Return (X, Y) of the center of cell containing provided text 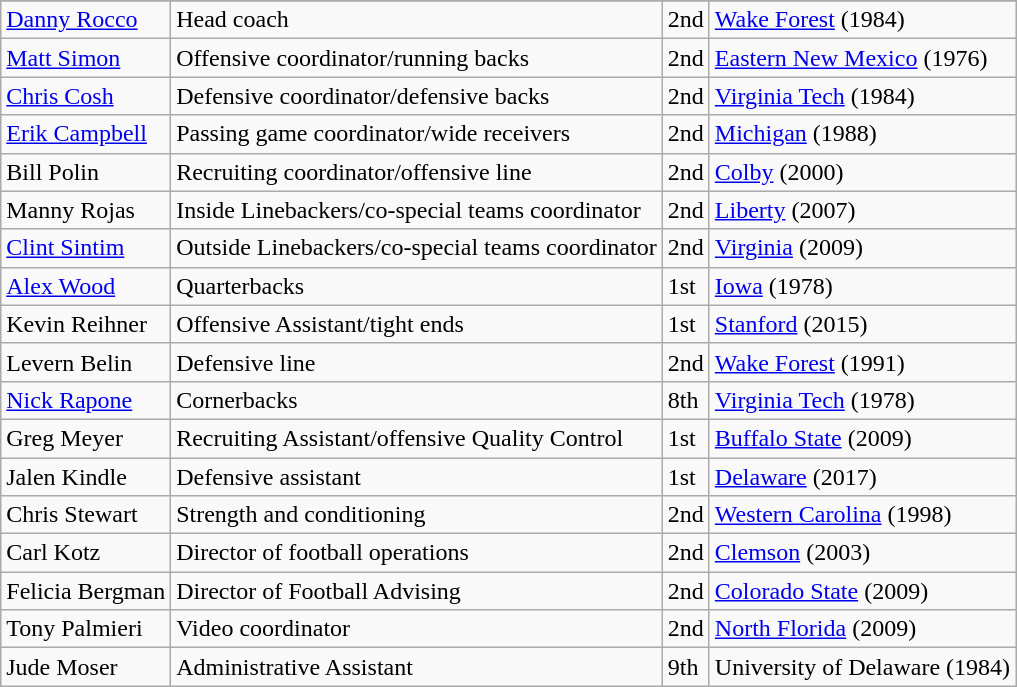
Michigan (1988) (862, 134)
Virginia Tech (1978) (862, 400)
Iowa (1978) (862, 286)
Eastern New Mexico (1976) (862, 58)
Carl Kotz (86, 553)
Clint Sintim (86, 248)
Buffalo State (2009) (862, 438)
Chris Stewart (86, 515)
Video coordinator (417, 629)
Passing game coordinator/wide receivers (417, 134)
Erik Campbell (86, 134)
Director of Football Advising (417, 591)
Recruiting Assistant/offensive Quality Control (417, 438)
Alex Wood (86, 286)
Virginia (2009) (862, 248)
Delaware (2017) (862, 477)
North Florida (2009) (862, 629)
Greg Meyer (86, 438)
Director of football operations (417, 553)
Offensive coordinator/running backs (417, 58)
Felicia Bergman (86, 591)
Stanford (2015) (862, 324)
Nick Rapone (86, 400)
Defensive coordinator/defensive backs (417, 96)
Quarterbacks (417, 286)
Head coach (417, 20)
9th (686, 667)
Levern Belin (86, 362)
Chris Cosh (86, 96)
Matt Simon (86, 58)
Kevin Reihner (86, 324)
Administrative Assistant (417, 667)
Outside Linebackers/co-special teams coordinator (417, 248)
Defensive assistant (417, 477)
Virginia Tech (1984) (862, 96)
Jude Moser (86, 667)
Colby (2000) (862, 172)
Western Carolina (1998) (862, 515)
Wake Forest (1984) (862, 20)
Wake Forest (1991) (862, 362)
Manny Rojas (86, 210)
Cornerbacks (417, 400)
Tony Palmieri (86, 629)
Liberty (2007) (862, 210)
Clemson (2003) (862, 553)
Inside Linebackers/co-special teams coordinator (417, 210)
Jalen Kindle (86, 477)
Danny Rocco (86, 20)
Bill Polin (86, 172)
Strength and conditioning (417, 515)
Defensive line (417, 362)
Colorado State (2009) (862, 591)
Offensive Assistant/tight ends (417, 324)
Recruiting coordinator/offensive line (417, 172)
8th (686, 400)
University of Delaware (1984) (862, 667)
